Locate the cell with the specified text and output its (X, Y) center coordinate. 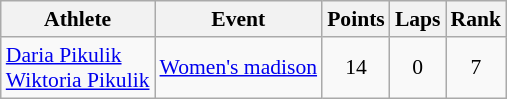
7 (476, 68)
0 (418, 68)
Laps (418, 19)
Event (239, 19)
Rank (476, 19)
14 (356, 68)
Athlete (78, 19)
Women's madison (239, 68)
Points (356, 19)
Daria PikulikWiktoria Pikulik (78, 68)
